Extract the [x, y] coordinate from the center of the cell holding the provided text.  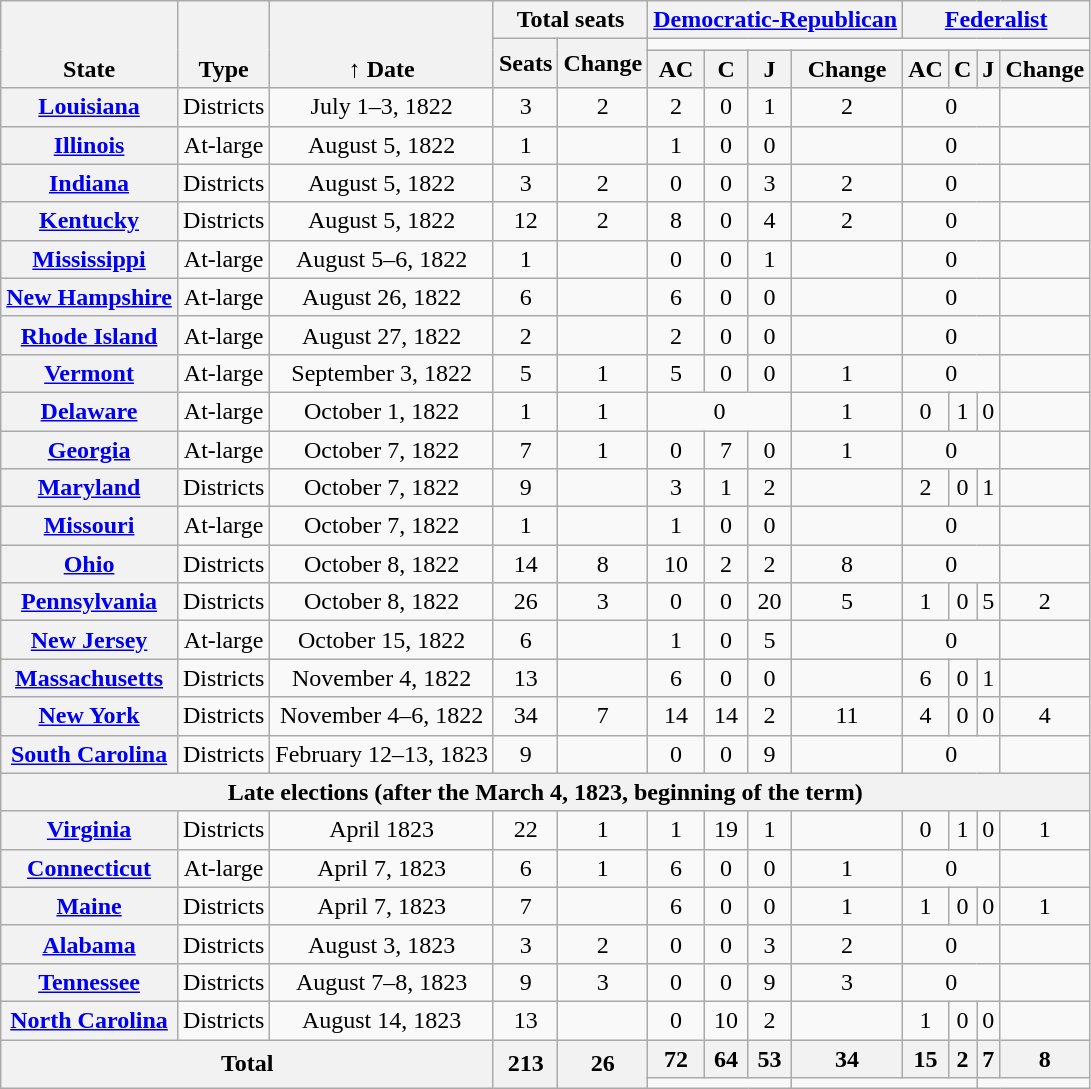
12 [525, 221]
New York [90, 716]
August 5–6, 1822 [382, 259]
September 3, 1822 [382, 373]
Virginia [90, 830]
19 [726, 830]
July 1–3, 1822 [382, 107]
Maine [90, 906]
October 1, 1822 [382, 411]
Maryland [90, 488]
Federalist [996, 20]
Indiana [90, 183]
November 4–6, 1822 [382, 716]
August 26, 1822 [382, 297]
64 [726, 1059]
Louisiana [90, 107]
Delaware [90, 411]
Mississippi [90, 259]
April 1823 [382, 830]
February 12–13, 1823 [382, 754]
State [90, 44]
October 15, 1822 [382, 640]
Georgia [90, 449]
20 [770, 602]
Pennsylvania [90, 602]
Kentucky [90, 221]
213 [525, 1064]
Connecticut [90, 868]
Tennessee [90, 982]
53 [770, 1059]
November 4, 1822 [382, 678]
Rhode Island [90, 335]
Late elections (after the March 4, 1823, beginning of the term) [546, 792]
Massachusetts [90, 678]
Illinois [90, 145]
Type [223, 44]
Total seats [570, 20]
11 [846, 716]
North Carolina [90, 1020]
Total [248, 1064]
August 7–8, 1823 [382, 982]
Missouri [90, 526]
Vermont [90, 373]
August 3, 1823 [382, 944]
August 14, 1823 [382, 1020]
South Carolina [90, 754]
15 [926, 1059]
↑ Date [382, 44]
Ohio [90, 564]
22 [525, 830]
Alabama [90, 944]
August 27, 1822 [382, 335]
New Jersey [90, 640]
Seats [525, 64]
72 [676, 1059]
Democratic-Republican [776, 20]
New Hampshire [90, 297]
